Locate the cell with the specified text and output its (X, Y) center coordinate. 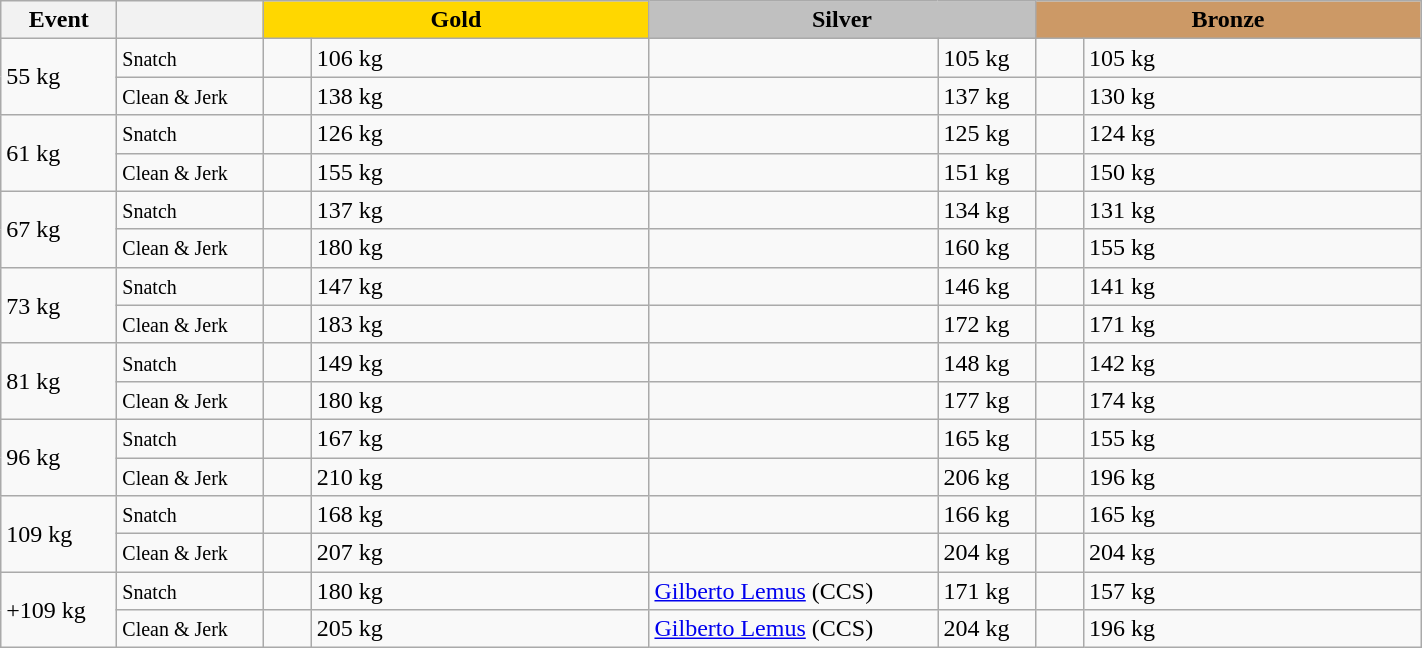
141 kg (1252, 286)
168 kg (480, 515)
125 kg (986, 134)
Gold (456, 20)
81 kg (59, 381)
183 kg (480, 324)
126 kg (480, 134)
106 kg (480, 58)
174 kg (1252, 400)
Event (59, 20)
151 kg (986, 172)
172 kg (986, 324)
124 kg (1252, 134)
134 kg (986, 210)
96 kg (59, 457)
160 kg (986, 248)
130 kg (1252, 96)
+109 kg (59, 610)
131 kg (1252, 210)
67 kg (59, 229)
205 kg (480, 629)
Silver (842, 20)
55 kg (59, 77)
166 kg (986, 515)
147 kg (480, 286)
73 kg (59, 305)
Bronze (1228, 20)
167 kg (480, 438)
142 kg (1252, 362)
150 kg (1252, 172)
177 kg (986, 400)
61 kg (59, 153)
149 kg (480, 362)
148 kg (986, 362)
146 kg (986, 286)
157 kg (1252, 591)
207 kg (480, 553)
206 kg (986, 477)
210 kg (480, 477)
109 kg (59, 534)
138 kg (480, 96)
